Extract the [X, Y] coordinate from the center of the cell holding the provided text.  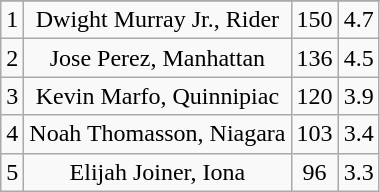
3.4 [358, 134]
4.5 [358, 58]
4.7 [358, 20]
96 [314, 172]
1 [12, 20]
Noah Thomasson, Niagara [158, 134]
5 [12, 172]
Kevin Marfo, Quinnipiac [158, 96]
3.9 [358, 96]
120 [314, 96]
3 [12, 96]
150 [314, 20]
Jose Perez, Manhattan [158, 58]
3.3 [358, 172]
Dwight Murray Jr., Rider [158, 20]
103 [314, 134]
136 [314, 58]
Elijah Joiner, Iona [158, 172]
2 [12, 58]
4 [12, 134]
